Pinpoint the cell where the given text exists, returning its [x, y] midpoint coordinate. 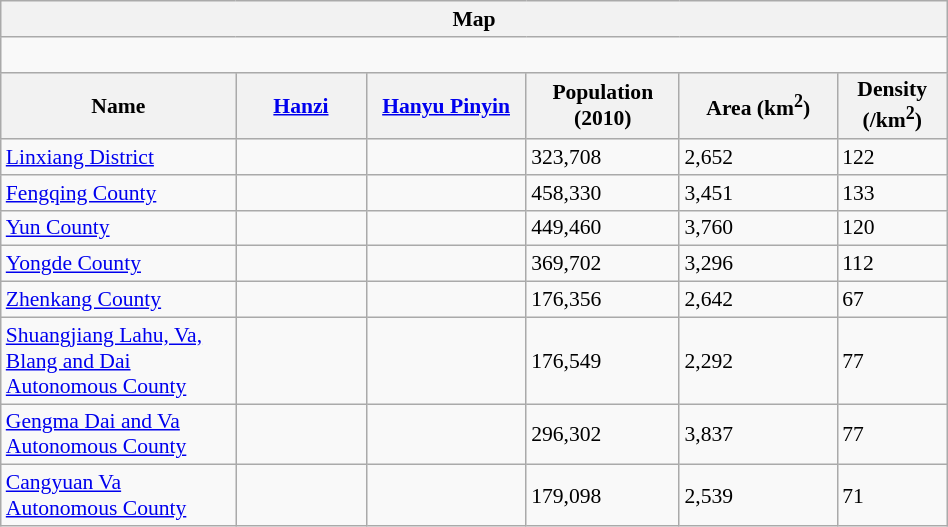
176,356 [602, 300]
Hanzi [301, 106]
Linxiang District [118, 157]
449,460 [602, 228]
Fengqing County [118, 193]
133 [892, 193]
179,098 [602, 496]
Yongde County [118, 264]
Population(2010) [602, 106]
369,702 [602, 264]
Shuangjiang Lahu, Va, Blang and Dai Autonomous County [118, 360]
2,292 [758, 360]
3,296 [758, 264]
Gengma Dai and Va Autonomous County [118, 434]
Cangyuan Va Autonomous County [118, 496]
Map [474, 19]
3,760 [758, 228]
2,539 [758, 496]
122 [892, 157]
Name [118, 106]
296,302 [602, 434]
Yun County [118, 228]
Hanyu Pinyin [446, 106]
Area (km2) [758, 106]
458,330 [602, 193]
2,652 [758, 157]
112 [892, 264]
176,549 [602, 360]
120 [892, 228]
2,642 [758, 300]
3,451 [758, 193]
323,708 [602, 157]
Zhenkang County [118, 300]
67 [892, 300]
Density(/km2) [892, 106]
3,837 [758, 434]
71 [892, 496]
